Pinpoint the cell where the given text exists, returning its [x, y] midpoint coordinate. 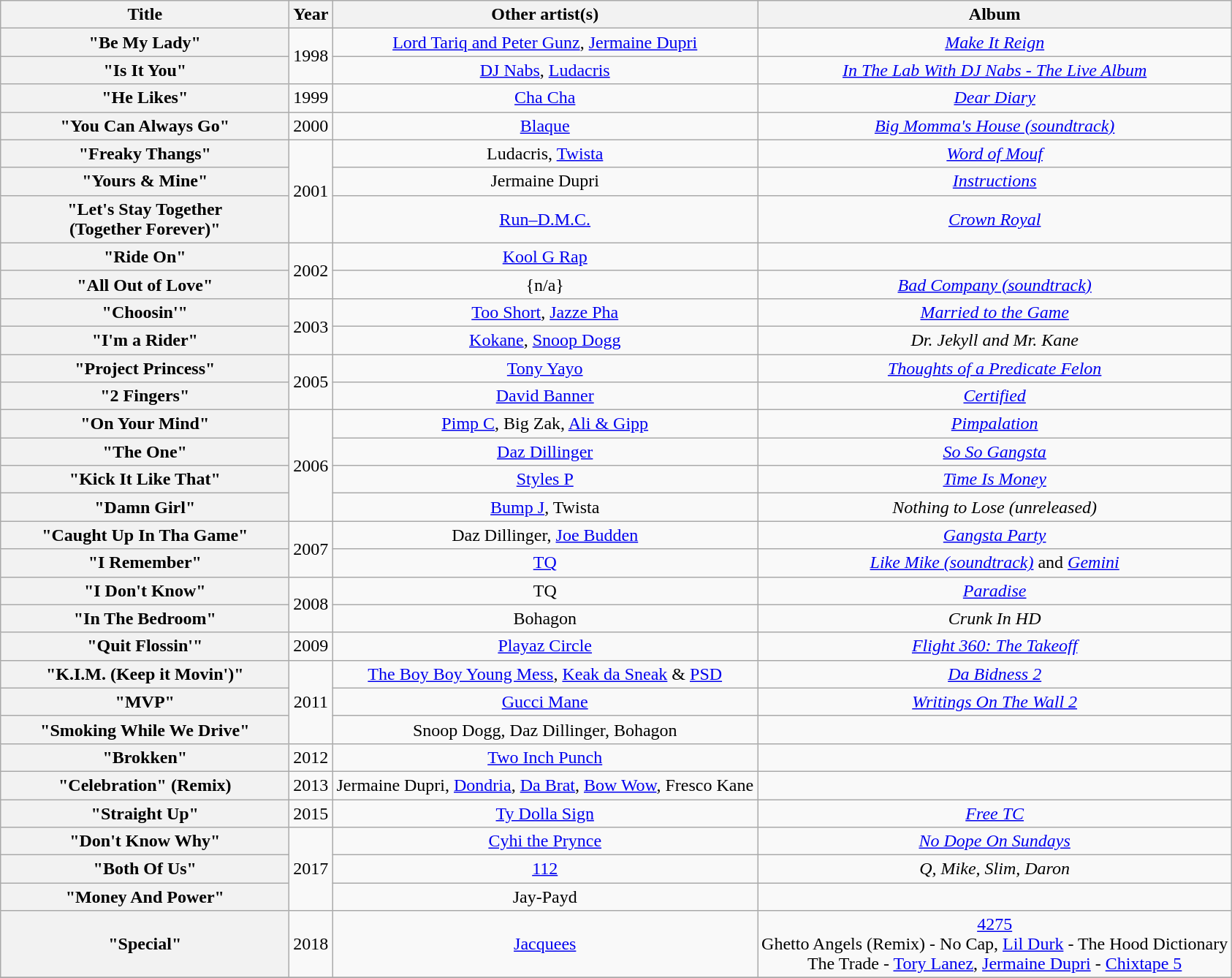
"The One" [145, 452]
Gangsta Party [995, 535]
2007 [311, 549]
"He Likes" [145, 98]
"You Can Always Go" [145, 126]
Nothing to Lose (unreleased) [995, 507]
Ludacris, Twista [545, 153]
Thoughts of a Predicate Felon [995, 368]
"In The Bedroom" [145, 618]
Bump J, Twista [545, 507]
"I Remember" [145, 563]
Da Bidness 2 [995, 674]
Title [145, 15]
2015 [311, 814]
"Choosin'" [145, 312]
"Special" [145, 944]
2000 [311, 126]
2002 [311, 270]
Crown Royal [995, 219]
Lord Tariq and Peter Gunz, Jermaine Dupri [545, 42]
Bohagon [545, 618]
"Both Of Us" [145, 869]
"Caught Up In Tha Game" [145, 535]
4275Ghetto Angels (Remix) - No Cap, Lil Durk - The Hood DictionaryThe Trade - Tory Lanez, Jermaine Dupri - Chixtape 5 [995, 944]
2008 [311, 604]
No Dope On Sundays [995, 841]
Kokane, Snoop Dogg [545, 340]
Playaz Circle [545, 646]
{n/a} [545, 284]
"Be My Lady" [145, 42]
"Brokken" [145, 757]
"Quit Flossin'" [145, 646]
Bad Company (soundtrack) [995, 284]
"2 Fingers" [145, 396]
Time Is Money [995, 479]
Jacquees [545, 944]
Album [995, 15]
Big Momma's House (soundtrack) [995, 126]
"All Out of Love" [145, 284]
2006 [311, 466]
So So Gangsta [995, 452]
"Don't Know Why" [145, 841]
"Project Princess" [145, 368]
"Damn Girl" [145, 507]
"Money And Power" [145, 897]
DJ Nabs, Ludacris [545, 70]
"Freaky Thangs" [145, 153]
Dr. Jekyll and Mr. Kane [995, 340]
Ty Dolla Sign [545, 814]
Jermaine Dupri, Dondria, Da Brat, Bow Wow, Fresco Kane [545, 785]
Make It Reign [995, 42]
2017 [311, 869]
2011 [311, 702]
1999 [311, 98]
Snoop Dogg, Daz Dillinger, Bohagon [545, 729]
Kool G Rap [545, 257]
Paradise [995, 591]
Q, Mike, Slim, Daron [995, 869]
In The Lab With DJ Nabs - The Live Album [995, 70]
2009 [311, 646]
Styles P [545, 479]
Writings On The Wall 2 [995, 702]
"Ride On" [145, 257]
Other artist(s) [545, 15]
2003 [311, 326]
Daz Dillinger [545, 452]
2005 [311, 382]
"K.I.M. (Keep it Movin')" [145, 674]
2012 [311, 757]
Free TC [995, 814]
Flight 360: The Takeoff [995, 646]
Certified [995, 396]
112 [545, 869]
2001 [311, 192]
Married to the Game [995, 312]
Gucci Mane [545, 702]
Like Mike (soundtrack) and Gemini [995, 563]
"Kick It Like That" [145, 479]
"Yours & Mine" [145, 181]
Blaque [545, 126]
Cha Cha [545, 98]
David Banner [545, 396]
Two Inch Punch [545, 757]
Instructions [995, 181]
Too Short, Jazze Pha [545, 312]
"I'm a Rider" [145, 340]
Daz Dillinger, Joe Budden [545, 535]
2018 [311, 944]
The Boy Boy Young Mess, Keak da Sneak & PSD [545, 674]
"I Don't Know" [145, 591]
"Smoking While We Drive" [145, 729]
"Let's Stay Together (Together Forever)" [145, 219]
Cyhi the Prynce [545, 841]
Word of Mouf [995, 153]
Run–D.M.C. [545, 219]
1998 [311, 56]
"Celebration" (Remix) [145, 785]
Pimp C, Big Zak, Ali & Gipp [545, 424]
"On Your Mind" [145, 424]
"Straight Up" [145, 814]
"Is It You" [145, 70]
Year [311, 15]
Pimpalation [995, 424]
2013 [311, 785]
Tony Yayo [545, 368]
Jermaine Dupri [545, 181]
Crunk In HD [995, 618]
Dear Diary [995, 98]
Jay-Payd [545, 897]
"MVP" [145, 702]
